Locate the cell with the specified text and output its [x, y] center coordinate. 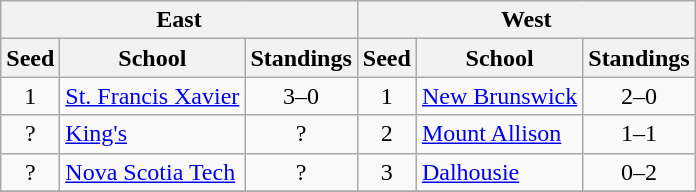
0–2 [639, 172]
East [180, 20]
Dalhousie [499, 172]
3 [386, 172]
Mount Allison [499, 134]
King's [152, 134]
St. Francis Xavier [152, 96]
2–0 [639, 96]
2 [386, 134]
Nova Scotia Tech [152, 172]
New Brunswick [499, 96]
West [526, 20]
1–1 [639, 134]
3–0 [301, 96]
